Return the (x, y) coordinate for the center point of the cell that contains the specified text.  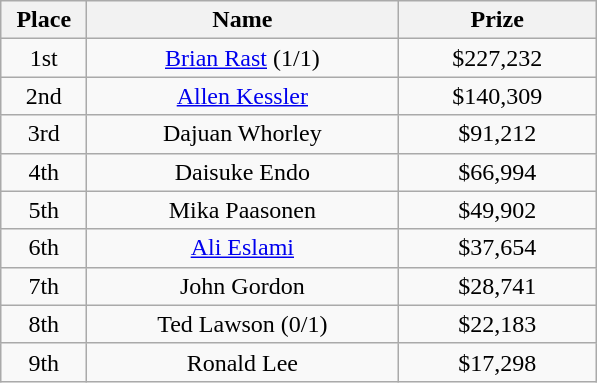
Ronald Lee (242, 362)
Ali Eslami (242, 248)
Brian Rast (1/1) (242, 58)
$49,902 (498, 210)
John Gordon (242, 286)
$66,994 (498, 172)
$17,298 (498, 362)
Mika Paasonen (242, 210)
2nd (44, 96)
$28,741 (498, 286)
$91,212 (498, 134)
3rd (44, 134)
Name (242, 20)
Ted Lawson (0/1) (242, 324)
Daisuke Endo (242, 172)
9th (44, 362)
$140,309 (498, 96)
Dajuan Whorley (242, 134)
8th (44, 324)
$227,232 (498, 58)
5th (44, 210)
4th (44, 172)
1st (44, 58)
Prize (498, 20)
Allen Kessler (242, 96)
$37,654 (498, 248)
7th (44, 286)
$22,183 (498, 324)
6th (44, 248)
Place (44, 20)
